Identify which cell holds the provided text, then report its (x, y) central coordinate. 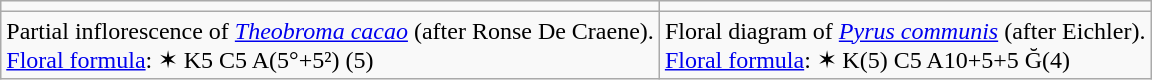
Floral diagram of Pyrus communis (after Eichler). Floral formula: ✶ K(5) C5 A10+5+5 Ğ(4) (905, 46)
Partial inflorescence of Theobroma cacao (after Ronse De Craene). Floral formula: ✶ K5 C5 A(5°+5²) (5) (330, 46)
